Detect which cell encompasses the target text, then output its (x, y) center coordinate. 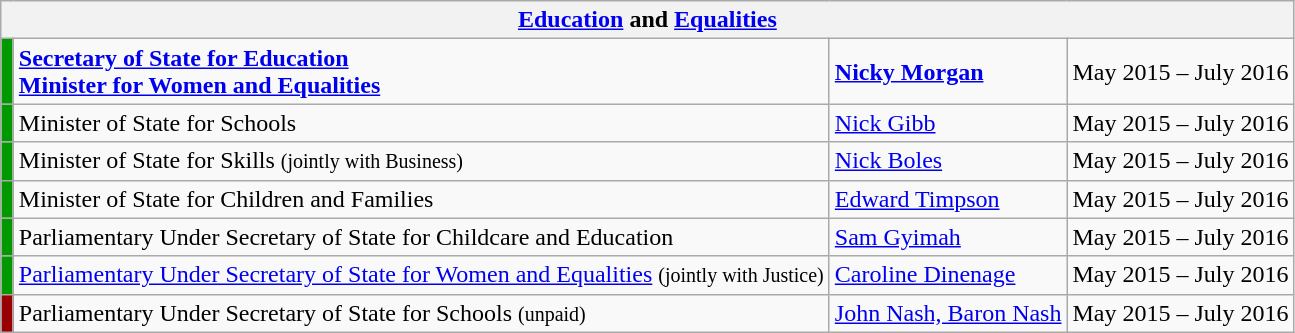
Nick Boles (948, 161)
Minister of State for Schools (421, 123)
Sam Gyimah (948, 237)
Parliamentary Under Secretary of State for Women and Equalities (jointly with Justice) (421, 275)
Secretary of State for EducationMinister for Women and Equalities (421, 72)
Parliamentary Under Secretary of State for Schools (unpaid) (421, 313)
John Nash, Baron Nash (948, 313)
Nicky Morgan (948, 72)
Parliamentary Under Secretary of State for Childcare and Education (421, 237)
Minister of State for Children and Families (421, 199)
Minister of State for Skills (jointly with Business) (421, 161)
Education and Equalities (648, 20)
Nick Gibb (948, 123)
Edward Timpson (948, 199)
Caroline Dinenage (948, 275)
